Return the [x, y] coordinate for the center point of the cell that contains the specified text.  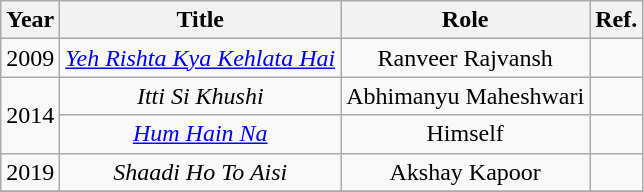
Yeh Rishta Kya Kehlata Hai [200, 58]
Akshay Kapoor [466, 172]
Abhimanyu Maheshwari [466, 96]
2014 [30, 115]
Itti Si Khushi [200, 96]
2019 [30, 172]
Role [466, 20]
Hum Hain Na [200, 134]
Title [200, 20]
Ref. [616, 20]
2009 [30, 58]
Year [30, 20]
Ranveer Rajvansh [466, 58]
Himself [466, 134]
Shaadi Ho To Aisi [200, 172]
